Extract the (X, Y) coordinate from the center of the cell holding the provided text.  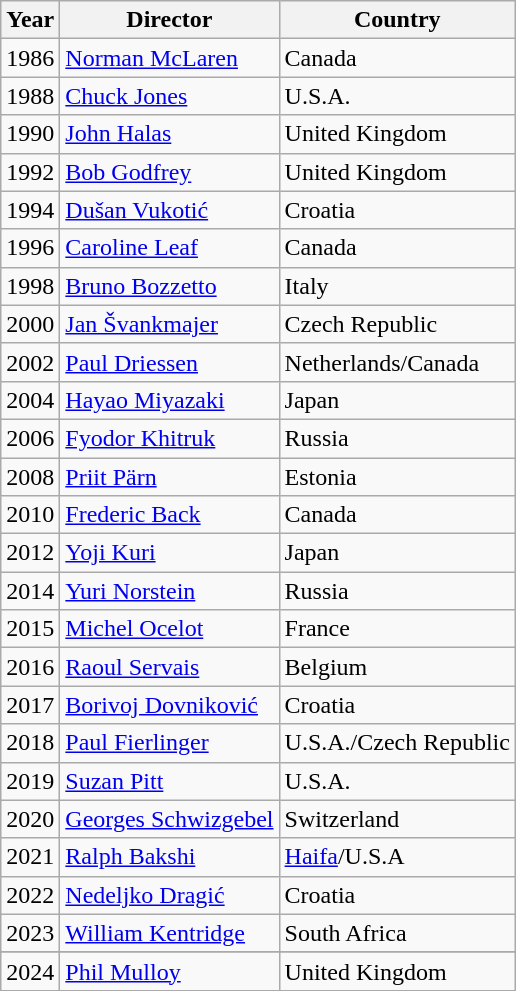
Director (170, 20)
2006 (30, 438)
2021 (30, 857)
Michel Ocelot (170, 629)
Phil Mulloy (170, 971)
Fyodor Khitruk (170, 438)
Paul Fierlinger (170, 743)
France (397, 629)
Haifa/U.S.A (397, 857)
2004 (30, 400)
Bruno Bozzetto (170, 286)
2022 (30, 895)
Chuck Jones (170, 96)
Jan Švankmajer (170, 324)
2002 (30, 362)
1994 (30, 210)
Year (30, 20)
1986 (30, 58)
South Africa (397, 933)
Italy (397, 286)
2017 (30, 705)
2019 (30, 781)
Suzan Pitt (170, 781)
Caroline Leaf (170, 248)
John Halas (170, 134)
2000 (30, 324)
William Kentridge (170, 933)
1992 (30, 172)
2024 (30, 971)
Country (397, 20)
2010 (30, 515)
Estonia (397, 477)
1990 (30, 134)
2018 (30, 743)
Nedeljko Dragić (170, 895)
Belgium (397, 667)
Norman McLaren (170, 58)
2023 (30, 933)
Georges Schwizgebel (170, 819)
1988 (30, 96)
2020 (30, 819)
Switzerland (397, 819)
1998 (30, 286)
2012 (30, 553)
1996 (30, 248)
Netherlands/Canada (397, 362)
U.S.A./Czech Republic (397, 743)
2008 (30, 477)
Borivoj Dovniković (170, 705)
2015 (30, 629)
Bob Godfrey (170, 172)
Yuri Norstein (170, 591)
Raoul Servais (170, 667)
Dušan Vukotić (170, 210)
Yoji Kuri (170, 553)
Ralph Bakshi (170, 857)
Paul Driessen (170, 362)
2016 (30, 667)
Priit Pärn (170, 477)
Frederic Back (170, 515)
Czech Republic (397, 324)
2014 (30, 591)
Hayao Miyazaki (170, 400)
